Return the (x, y) coordinate for the center point of the cell that contains the specified text.  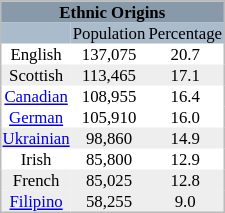
105,910 (109, 116)
Filipino (36, 201)
20.7 (186, 54)
108,955 (109, 96)
Percentage (186, 32)
85,800 (109, 158)
113,465 (109, 74)
English (36, 54)
17.1 (186, 74)
9.0 (186, 201)
98,860 (109, 138)
French (36, 180)
Population (109, 32)
Canadian (36, 96)
Irish (36, 158)
12.9 (186, 158)
Ukrainian (36, 138)
12.8 (186, 180)
Ethnic Origins (112, 12)
14.9 (186, 138)
58,255 (109, 201)
16.4 (186, 96)
Scottish (36, 74)
16.0 (186, 116)
85,025 (109, 180)
German (36, 116)
137,075 (109, 54)
